For the text-containing cell, return its midpoint in (x, y) coordinate format. 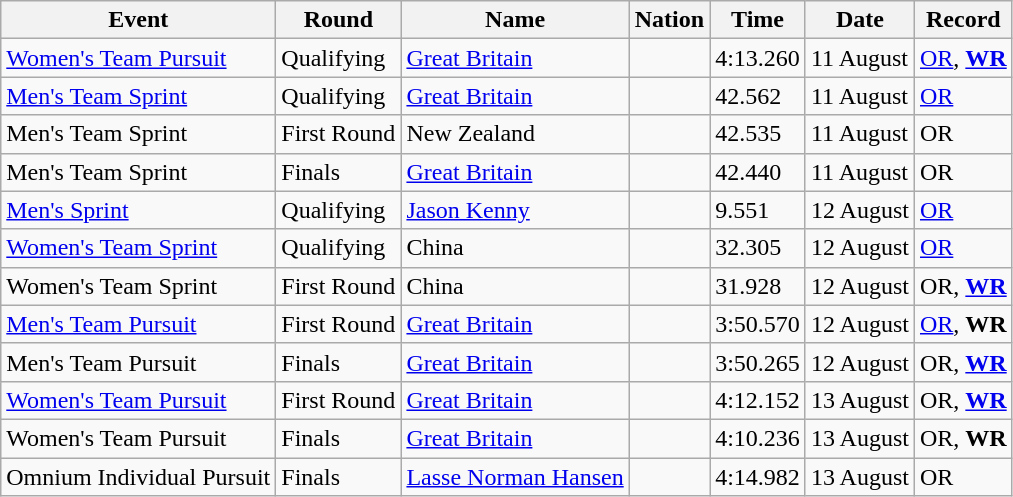
42.562 (758, 96)
9.551 (758, 210)
31.928 (758, 286)
4:10.236 (758, 438)
4:13.260 (758, 58)
Time (758, 20)
Event (138, 20)
Lasse Norman Hansen (515, 477)
Nation (669, 20)
4:12.152 (758, 400)
Record (963, 20)
4:14.982 (758, 477)
New Zealand (515, 134)
Omnium Individual Pursuit (138, 477)
42.440 (758, 172)
3:50.265 (758, 362)
Date (860, 20)
Name (515, 20)
3:50.570 (758, 324)
32.305 (758, 248)
Men's Sprint (138, 210)
Jason Kenny (515, 210)
Round (338, 20)
42.535 (758, 134)
